Pinpoint the cell where the given text exists, returning its [x, y] midpoint coordinate. 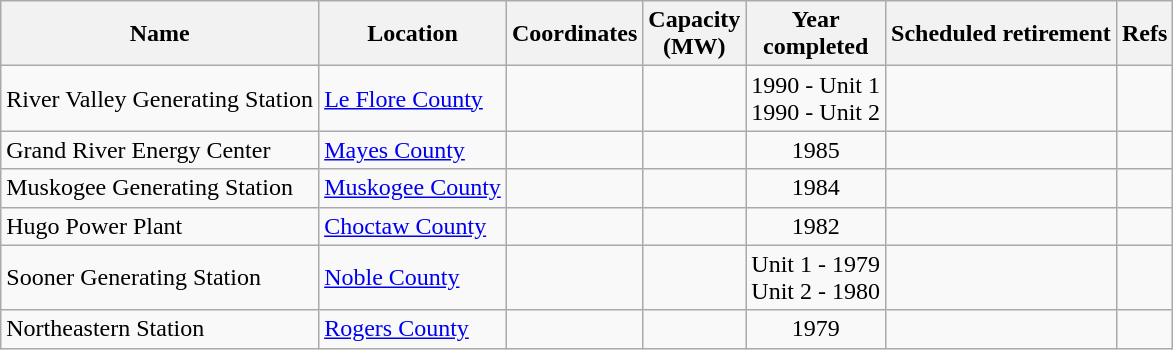
Le Flore County [413, 98]
Noble County [413, 278]
1990 - Unit 11990 - Unit 2 [816, 98]
Scheduled retirement [1002, 34]
Unit 1 - 1979Unit 2 - 1980 [816, 278]
Yearcompleted [816, 34]
Muskogee County [413, 188]
River Valley Generating Station [160, 98]
Choctaw County [413, 226]
1982 [816, 226]
Name [160, 34]
Hugo Power Plant [160, 226]
Capacity(MW) [694, 34]
Mayes County [413, 150]
Rogers County [413, 329]
Grand River Energy Center [160, 150]
Location [413, 34]
1985 [816, 150]
1984 [816, 188]
Sooner Generating Station [160, 278]
1979 [816, 329]
Muskogee Generating Station [160, 188]
Refs [1144, 34]
Coordinates [574, 34]
Northeastern Station [160, 329]
